Capture the cell that displays the provided text and extract its [X, Y] central coordinate. 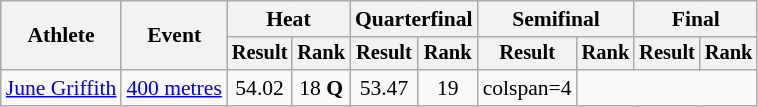
Event [174, 36]
400 metres [174, 88]
Semifinal [556, 19]
colspan=4 [528, 88]
Athlete [62, 36]
54.02 [260, 88]
53.47 [384, 88]
Quarterfinal [414, 19]
June Griffith [62, 88]
Final [696, 19]
19 [448, 88]
Heat [288, 19]
18 Q [321, 88]
